For the text-containing cell, return its midpoint in (X, Y) coordinate format. 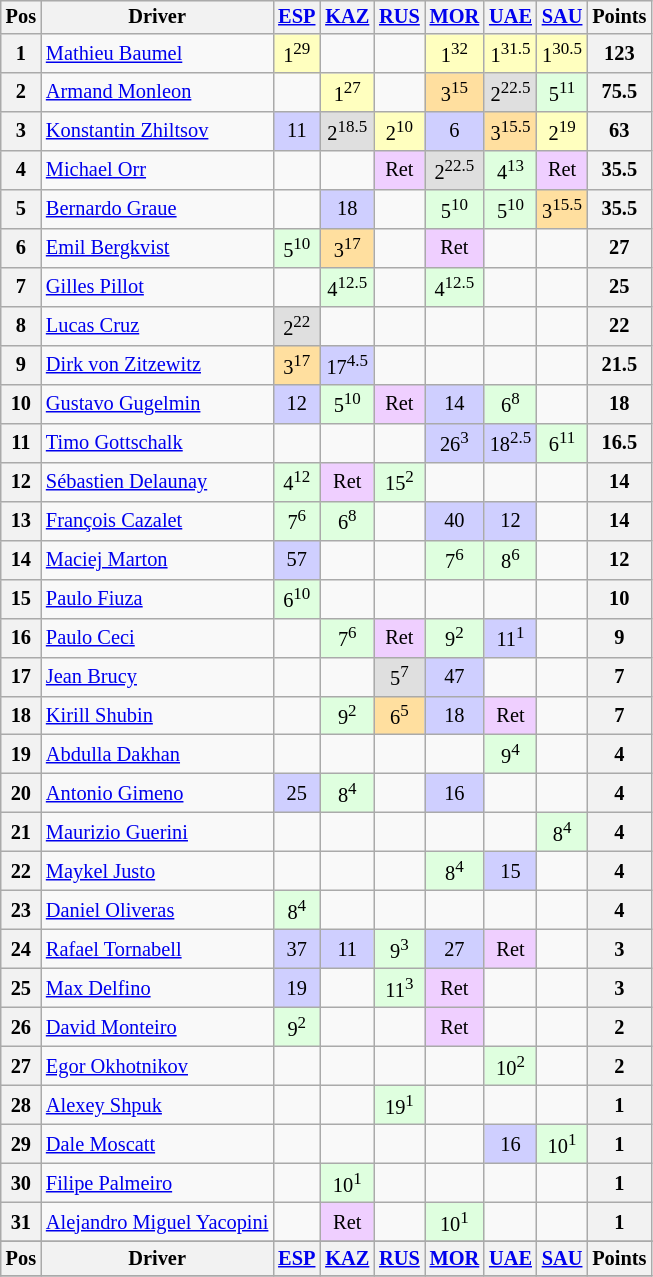
29 (21, 1144)
Bernardo Graue (157, 210)
8 (21, 326)
Gustavo Gugelmin (157, 404)
Abdulla Dakhan (157, 754)
François Cazalet (157, 520)
31 (21, 1222)
20 (21, 794)
610 (296, 598)
191 (399, 1106)
Armand Monleon (157, 92)
47 (455, 676)
37 (296, 950)
Max Delfino (157, 988)
132 (455, 54)
131.5 (510, 54)
Timo Gottschalk (157, 442)
24 (21, 950)
Egor Okhotnikov (157, 1066)
17 (21, 676)
28 (21, 1106)
86 (510, 560)
Emil Bergkvist (157, 248)
413 (510, 170)
Dale Moscatt (157, 1144)
David Monteiro (157, 1028)
182.5 (510, 442)
Filipe Palmeiro (157, 1182)
Gilles Pillot (157, 288)
Mathieu Baumel (157, 54)
Antonio Gimeno (157, 794)
Konstantin Zhiltsov (157, 132)
127 (347, 92)
30 (21, 1182)
Maciej Marton (157, 560)
102 (510, 1066)
263 (455, 442)
65 (399, 716)
Alexey Shpuk (157, 1106)
21.5 (619, 364)
123 (619, 54)
Kirill Shubin (157, 716)
16.5 (619, 442)
152 (399, 482)
111 (510, 638)
Maykel Justo (157, 872)
Maurizio Guerini (157, 832)
Rafael Tornabell (157, 950)
129 (296, 54)
Daniel Oliveras (157, 910)
Paulo Fiuza (157, 598)
26 (21, 1028)
75.5 (619, 92)
174.5 (347, 364)
13 (21, 520)
222 (296, 326)
219 (562, 132)
218.5 (347, 132)
93 (399, 950)
412 (296, 482)
63 (619, 132)
113 (399, 988)
Alejandro Miguel Yacopini (157, 1222)
94 (510, 754)
23 (21, 910)
5 (21, 210)
Sébastien Delaunay (157, 482)
511 (562, 92)
Jean Brucy (157, 676)
Dirk von Zitzewitz (157, 364)
315 (455, 92)
Paulo Ceci (157, 638)
40 (455, 520)
210 (399, 132)
611 (562, 442)
130.5 (562, 54)
21 (21, 832)
Lucas Cruz (157, 326)
Michael Orr (157, 170)
